Identify which cell holds the provided text, then report its [X, Y] central coordinate. 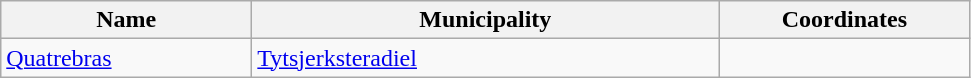
Tytsjerksteradiel [486, 58]
Quatrebras [126, 58]
Name [126, 20]
Coordinates [844, 20]
Municipality [486, 20]
